Scan for the cell matching the given text and deliver its [X, Y] coordinate at center. 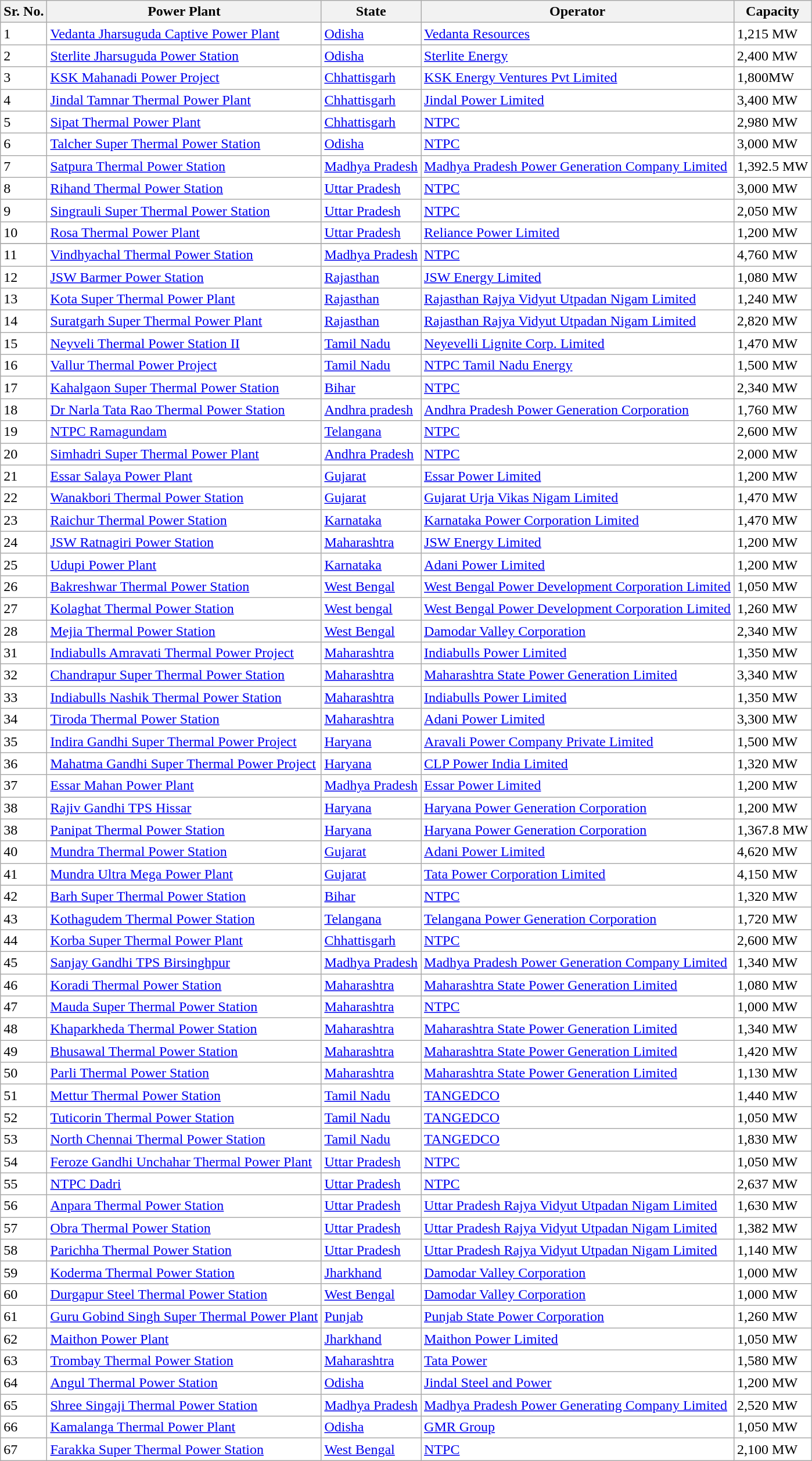
Durgapur Steel Thermal Power Station [184, 1294]
Anpara Thermal Power Station [184, 1206]
Essar Salaya Power Plant [184, 476]
KSK Energy Ventures Pvt Limited [577, 78]
3,340 MW [773, 675]
12 [24, 277]
2,820 MW [773, 321]
Andhra Pradesh [371, 454]
3,400 MW [773, 100]
Tata Power Corporation Limited [577, 874]
Koradi Thermal Power Station [184, 985]
Rajiv Gandhi TPS Hissar [184, 808]
34 [24, 719]
Vallur Thermal Power Project [184, 366]
Kota Super Thermal Power Plant [184, 299]
64 [24, 1383]
Punjab State Power Corporation [577, 1316]
50 [24, 1073]
62 [24, 1338]
Andhra pradesh [371, 410]
17 [24, 388]
Singrauli Super Thermal Power Station [184, 210]
56 [24, 1206]
Farakka Super Thermal Power Station [184, 1449]
Sanjay Gandhi TPS Birsinghpur [184, 962]
Bakreshwar Thermal Power Station [184, 586]
46 [24, 985]
1,140 MW [773, 1250]
3,300 MW [773, 719]
Vedanta Resources [577, 34]
1,630 MW [773, 1206]
40 [24, 852]
2,980 MW [773, 122]
2,400 MW [773, 56]
53 [24, 1140]
Operator [577, 12]
Suratgarh Super Thermal Power Plant [184, 321]
44 [24, 940]
Trombay Thermal Power Station [184, 1361]
2,050 MW [773, 210]
18 [24, 410]
66 [24, 1427]
Feroze Gandhi Unchahar Thermal Power Plant [184, 1162]
Sipat Thermal Power Plant [184, 122]
Parli Thermal Power Station [184, 1073]
36 [24, 764]
Panipat Thermal Power Station [184, 830]
22 [24, 498]
1,720 MW [773, 918]
Vindhyachal Thermal Power Station [184, 255]
GMR Group [577, 1427]
5 [24, 122]
11 [24, 255]
NTPC Dadri [184, 1184]
JSW Barmer Power Station [184, 277]
1 [24, 34]
Khaparkheda Thermal Power Station [184, 1029]
Andhra Pradesh Power Generation Corporation [577, 410]
Mundra Thermal Power Station [184, 852]
37 [24, 786]
1,382 MW [773, 1228]
4,150 MW [773, 874]
26 [24, 586]
1,392.5 MW [773, 166]
Gujarat Urja Vikas Nigam Limited [577, 498]
1,130 MW [773, 1073]
Neyveli Thermal Power Station II [184, 343]
Punjab [371, 1316]
Dr Narla Tata Rao Thermal Power Station [184, 410]
51 [24, 1095]
7 [24, 166]
43 [24, 918]
Maithon Power Plant [184, 1338]
4,760 MW [773, 255]
27 [24, 608]
NTPC Tamil Nadu Energy [577, 366]
State [371, 12]
33 [24, 697]
Mundra Ultra Mega Power Plant [184, 874]
28 [24, 631]
Sr. No. [24, 12]
1,580 MW [773, 1361]
Wanakbori Thermal Power Station [184, 498]
49 [24, 1051]
Neyevelli Lignite Corp. Limited [577, 343]
6 [24, 144]
1,760 MW [773, 410]
1,440 MW [773, 1095]
Angul Thermal Power Station [184, 1383]
Udupi Power Plant [184, 564]
Tata Power [577, 1361]
Reliance Power Limited [577, 232]
21 [24, 476]
9 [24, 210]
15 [24, 343]
Mahatma Gandhi Super Thermal Power Project [184, 764]
16 [24, 366]
25 [24, 564]
Kolaghat Thermal Power Station [184, 608]
Obra Thermal Power Station [184, 1228]
Kothagudem Thermal Power Station [184, 918]
13 [24, 299]
Karnataka Power Corporation Limited [577, 520]
Indiabulls Amravati Thermal Power Project [184, 653]
35 [24, 742]
1,800MW [773, 78]
Essar Mahan Power Plant [184, 786]
1,367.8 MW [773, 830]
Simhadri Super Thermal Power Plant [184, 454]
Talcher Super Thermal Power Station [184, 144]
Capacity [773, 12]
65 [24, 1405]
2,000 MW [773, 454]
North Chennai Thermal Power Station [184, 1140]
14 [24, 321]
2 [24, 56]
Tiroda Thermal Power Station [184, 719]
Mauda Super Thermal Power Station [184, 1007]
Sterlite Jharsuguda Power Station [184, 56]
Mejia Thermal Power Station [184, 631]
1,215 MW [773, 34]
1,240 MW [773, 299]
Jindal Power Limited [577, 100]
63 [24, 1361]
19 [24, 432]
Maithon Power Limited [577, 1338]
20 [24, 454]
Sterlite Energy [577, 56]
67 [24, 1449]
Koderma Thermal Power Station [184, 1272]
CLP Power India Limited [577, 764]
Guru Gobind Singh Super Thermal Power Plant [184, 1316]
Jindal Steel and Power [577, 1383]
24 [24, 542]
2,100 MW [773, 1449]
Rosa Thermal Power Plant [184, 232]
54 [24, 1162]
Tuticorin Thermal Power Station [184, 1118]
Parichha Thermal Power Station [184, 1250]
10 [24, 232]
31 [24, 653]
45 [24, 962]
4,620 MW [773, 852]
1,420 MW [773, 1051]
42 [24, 896]
3 [24, 78]
4 [24, 100]
57 [24, 1228]
59 [24, 1272]
Vedanta Jharsuguda Captive Power Plant [184, 34]
West bengal [371, 608]
60 [24, 1294]
Kamalanga Thermal Power Plant [184, 1427]
Chandrapur Super Thermal Power Station [184, 675]
Raichur Thermal Power Station [184, 520]
Telangana Power Generation Corporation [577, 918]
Satpura Thermal Power Station [184, 166]
47 [24, 1007]
Kahalgaon Super Thermal Power Station [184, 388]
41 [24, 874]
52 [24, 1118]
JSW Ratnagiri Power Station [184, 542]
Korba Super Thermal Power Plant [184, 940]
Indira Gandhi Super Thermal Power Project [184, 742]
61 [24, 1316]
Power Plant [184, 12]
8 [24, 188]
Jindal Tamnar Thermal Power Plant [184, 100]
2,520 MW [773, 1405]
Madhya Pradesh Power Generating Company Limited [577, 1405]
Aravali Power Company Private Limited [577, 742]
Indiabulls Nashik Thermal Power Station [184, 697]
Shree Singaji Thermal Power Station [184, 1405]
32 [24, 675]
Bhusawal Thermal Power Station [184, 1051]
58 [24, 1250]
23 [24, 520]
1,830 MW [773, 1140]
Mettur Thermal Power Station [184, 1095]
48 [24, 1029]
NTPC Ramagundam [184, 432]
2,637 MW [773, 1184]
KSK Mahanadi Power Project [184, 78]
Rihand Thermal Power Station [184, 188]
55 [24, 1184]
Barh Super Thermal Power Station [184, 896]
